Identify which cell holds the provided text, then report its [x, y] central coordinate. 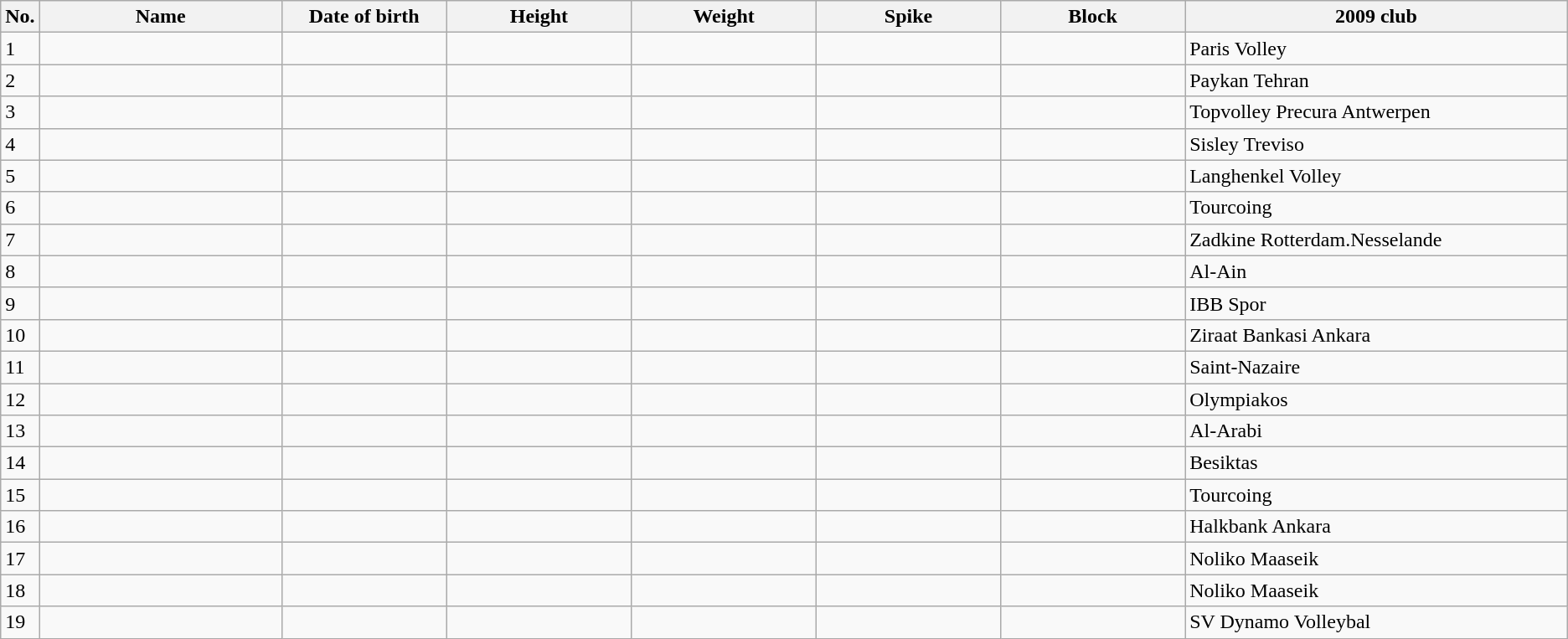
Saint-Nazaire [1377, 367]
Date of birth [364, 17]
7 [20, 240]
13 [20, 431]
Sisley Treviso [1377, 144]
SV Dynamo Volleybal [1377, 622]
Al-Ain [1377, 271]
4 [20, 144]
5 [20, 176]
9 [20, 303]
Ziraat Bankasi Ankara [1377, 335]
Paris Volley [1377, 49]
Al-Arabi [1377, 431]
Langhenkel Volley [1377, 176]
Zadkine Rotterdam.Nesselande [1377, 240]
IBB Spor [1377, 303]
11 [20, 367]
Topvolley Precura Antwerpen [1377, 112]
No. [20, 17]
Besiktas [1377, 463]
17 [20, 559]
Halkbank Ankara [1377, 527]
Paykan Tehran [1377, 80]
2009 club [1377, 17]
1 [20, 49]
Spike [908, 17]
3 [20, 112]
2 [20, 80]
16 [20, 527]
Block [1093, 17]
Olympiakos [1377, 399]
8 [20, 271]
14 [20, 463]
Weight [724, 17]
19 [20, 622]
6 [20, 208]
15 [20, 495]
10 [20, 335]
Name [161, 17]
18 [20, 590]
Height [539, 17]
12 [20, 399]
